Locate the cell with the specified text and output its (x, y) center coordinate. 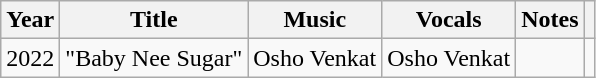
Title (154, 20)
Vocals (449, 20)
"Baby Nee Sugar" (154, 58)
2022 (30, 58)
Notes (550, 20)
Music (315, 20)
Year (30, 20)
